Output the [X, Y] coordinate of the center of the cell containing the given text.  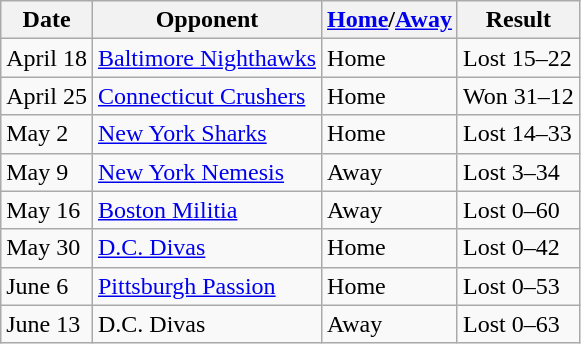
May 30 [47, 248]
April 18 [47, 58]
June 13 [47, 324]
May 16 [47, 210]
Home/Away [390, 20]
New York Nemesis [206, 172]
April 25 [47, 96]
New York Sharks [206, 134]
June 6 [47, 286]
Lost 0–60 [518, 210]
Date [47, 20]
Lost 14–33 [518, 134]
May 9 [47, 172]
Lost 0–42 [518, 248]
Lost 15–22 [518, 58]
Baltimore Nighthawks [206, 58]
Boston Militia [206, 210]
Connecticut Crushers [206, 96]
Lost 0–63 [518, 324]
May 2 [47, 134]
Lost 3–34 [518, 172]
Result [518, 20]
Won 31–12 [518, 96]
Lost 0–53 [518, 286]
Pittsburgh Passion [206, 286]
Opponent [206, 20]
